Output the [x, y] coordinate of the center of the cell containing the given text.  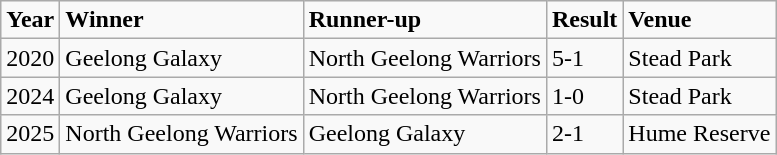
1-0 [584, 96]
5-1 [584, 58]
Runner-up [424, 20]
2025 [30, 134]
Result [584, 20]
2-1 [584, 134]
2020 [30, 58]
Venue [700, 20]
Year [30, 20]
Hume Reserve [700, 134]
2024 [30, 96]
Winner [182, 20]
